Determine the [X, Y] coordinate at the center of the cell enclosing the given text.  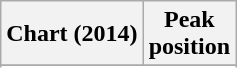
Peak position [189, 34]
Chart (2014) [72, 34]
